From the cell containing the given text, extract its center point as (X, Y) coordinate. 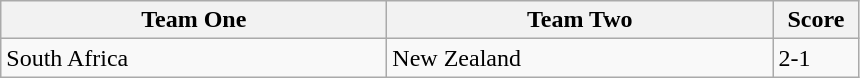
South Africa (194, 58)
Team One (194, 20)
New Zealand (580, 58)
Score (816, 20)
Team Two (580, 20)
2-1 (816, 58)
